Find where the given text appears and provide that cell's center as (X, Y) coordinate. 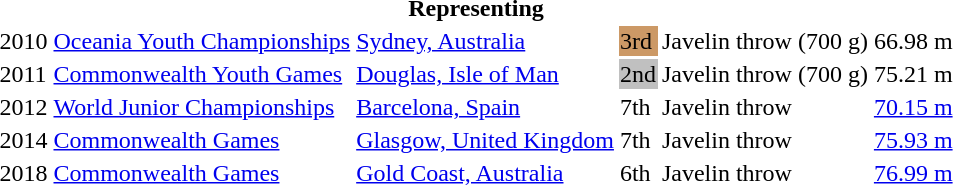
3rd (638, 41)
Glasgow, United Kingdom (486, 140)
Barcelona, Spain (486, 107)
Commonwealth Games (202, 140)
Douglas, Isle of Man (486, 74)
World Junior Championships (202, 107)
Commonwealth Youth Games (202, 74)
2nd (638, 74)
Oceania Youth Championships (202, 41)
Sydney, Australia (486, 41)
